From the cell containing the given text, extract its center point as (X, Y) coordinate. 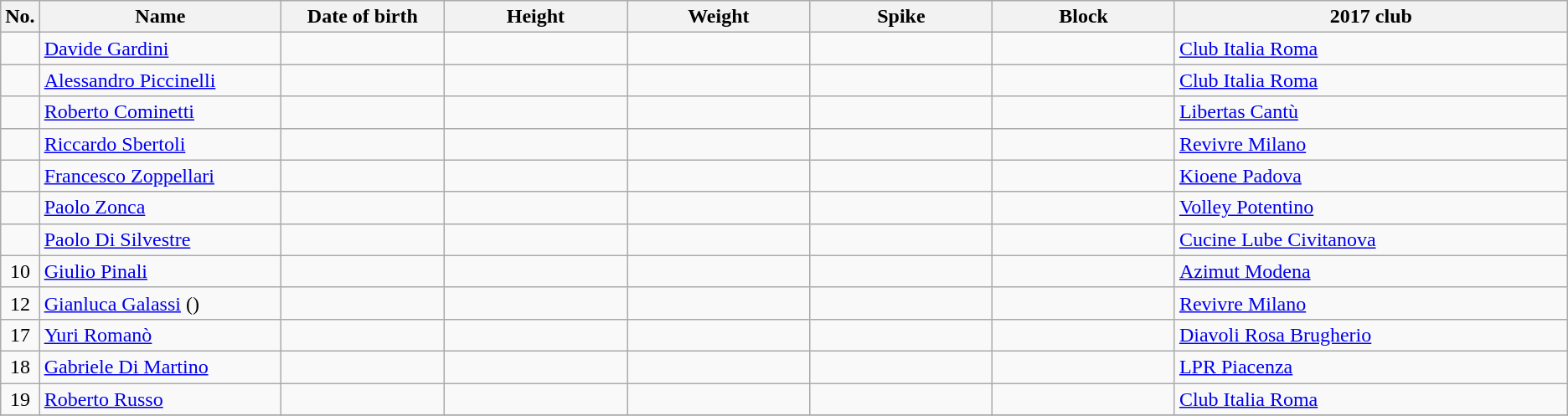
Block (1084, 17)
Date of birth (364, 17)
LPR Piacenza (1370, 367)
18 (20, 367)
Roberto Cominetti (160, 112)
Volley Potentino (1370, 208)
2017 club (1370, 17)
Alessandro Piccinelli (160, 80)
Giulio Pinali (160, 271)
Paolo Di Silvestre (160, 239)
Name (160, 17)
Gabriele Di Martino (160, 367)
Libertas Cantù (1370, 112)
No. (20, 17)
Francesco Zoppellari (160, 176)
Height (535, 17)
Weight (719, 17)
Davide Gardini (160, 49)
Yuri Romanò (160, 335)
Azimut Modena (1370, 271)
Cucine Lube Civitanova (1370, 239)
Gianluca Galassi () (160, 303)
Paolo Zonca (160, 208)
12 (20, 303)
Spike (901, 17)
Diavoli Rosa Brugherio (1370, 335)
Riccardo Sbertoli (160, 144)
Kioene Padova (1370, 176)
19 (20, 399)
10 (20, 271)
Roberto Russo (160, 399)
17 (20, 335)
